Determine the (x, y) coordinate at the center of the cell enclosing the given text.  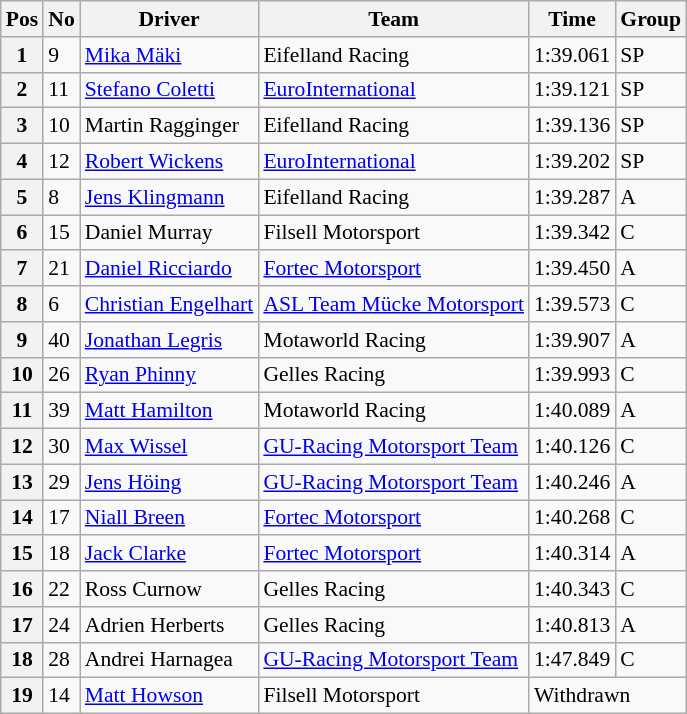
40 (62, 340)
Time (572, 19)
1:40.813 (572, 625)
1:39.287 (572, 197)
1:39.907 (572, 340)
1:39.061 (572, 55)
Andrei Harnagea (170, 660)
1 (22, 55)
1:40.246 (572, 482)
Jonathan Legris (170, 340)
16 (22, 589)
1:47.849 (572, 660)
28 (62, 660)
Matt Howson (170, 696)
1:39.993 (572, 375)
29 (62, 482)
Driver (170, 19)
1:40.089 (572, 411)
Withdrawn (608, 696)
1:39.202 (572, 162)
Group (650, 19)
Niall Breen (170, 518)
Ross Curnow (170, 589)
Stefano Coletti (170, 90)
3 (22, 126)
1:40.126 (572, 447)
Matt Hamilton (170, 411)
7 (22, 269)
1:39.342 (572, 233)
Jens Höing (170, 482)
Christian Engelhart (170, 304)
1:40.268 (572, 518)
Jens Klingmann (170, 197)
Pos (22, 19)
1:40.343 (572, 589)
No (62, 19)
Adrien Herberts (170, 625)
1:39.121 (572, 90)
Team (394, 19)
19 (22, 696)
Daniel Ricciardo (170, 269)
Mika Mäki (170, 55)
39 (62, 411)
1:40.314 (572, 554)
2 (22, 90)
26 (62, 375)
1:39.573 (572, 304)
Robert Wickens (170, 162)
1:39.136 (572, 126)
Daniel Murray (170, 233)
Ryan Phinny (170, 375)
Martin Ragginger (170, 126)
4 (22, 162)
21 (62, 269)
30 (62, 447)
24 (62, 625)
22 (62, 589)
1:39.450 (572, 269)
13 (22, 482)
Jack Clarke (170, 554)
5 (22, 197)
Max Wissel (170, 447)
ASL Team Mücke Motorsport (394, 304)
